Scan for the cell matching the given text and deliver its [x, y] coordinate at center. 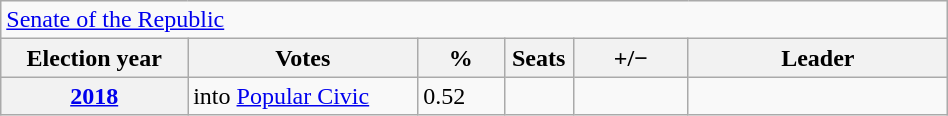
Seats [538, 58]
Votes [303, 58]
2018 [94, 96]
Election year [94, 58]
% [461, 58]
0.52 [461, 96]
+/− [630, 58]
Senate of the Republic [474, 20]
Leader [818, 58]
into Popular Civic [303, 96]
